Output the (X, Y) coordinate of the center of the cell containing the given text.  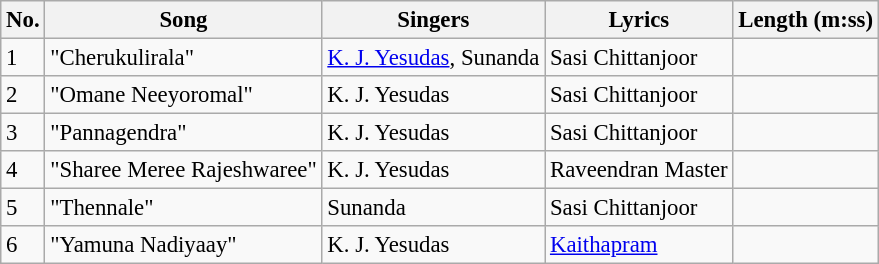
"Cherukulirala" (184, 58)
"Omane Neeyoromal" (184, 95)
6 (23, 245)
Lyrics (639, 20)
"Thennale" (184, 208)
3 (23, 133)
1 (23, 58)
2 (23, 95)
Raveendran Master (639, 170)
Singers (434, 20)
Song (184, 20)
K. J. Yesudas, Sunanda (434, 58)
5 (23, 208)
"Sharee Meree Rajeshwaree" (184, 170)
Sunanda (434, 208)
Kaithapram (639, 245)
No. (23, 20)
4 (23, 170)
"Pannagendra" (184, 133)
Length (m:ss) (806, 20)
"Yamuna Nadiyaay" (184, 245)
